Search for the cell housing the specified text and yield its (X, Y) center coordinate. 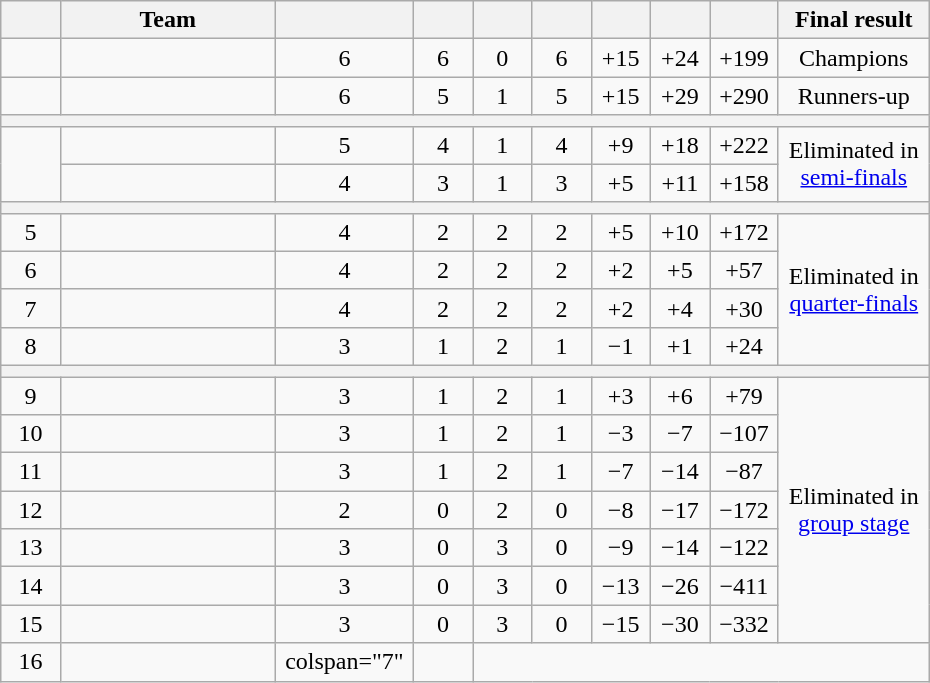
−3 (620, 434)
−13 (620, 586)
Eliminated in quarter-finals (854, 289)
+222 (744, 145)
+3 (620, 395)
11 (30, 472)
15 (30, 624)
+199 (744, 58)
7 (30, 308)
Team (168, 20)
+11 (680, 183)
+30 (744, 308)
Eliminated in group stage (854, 509)
−8 (620, 510)
−26 (680, 586)
+172 (744, 232)
12 (30, 510)
+9 (620, 145)
+79 (744, 395)
−87 (744, 472)
Final result (854, 20)
−15 (620, 624)
Champions (854, 58)
13 (30, 548)
+10 (680, 232)
−411 (744, 586)
10 (30, 434)
+158 (744, 183)
14 (30, 586)
Eliminated in semi-finals (854, 164)
−172 (744, 510)
+29 (680, 96)
−17 (680, 510)
−1 (620, 346)
16 (30, 662)
9 (30, 395)
+6 (680, 395)
colspan="7" (345, 662)
−9 (620, 548)
−107 (744, 434)
+18 (680, 145)
+57 (744, 270)
+1 (680, 346)
+290 (744, 96)
+4 (680, 308)
−332 (744, 624)
−122 (744, 548)
−30 (680, 624)
8 (30, 346)
Runners-up (854, 96)
